Return [x, y] of the center of cell containing provided text 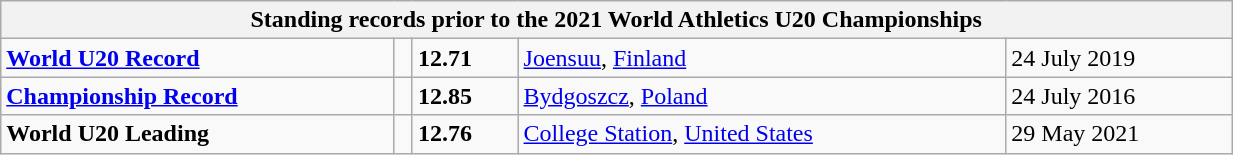
12.71 [465, 58]
World U20 Record [198, 58]
Bydgoszcz, Poland [762, 96]
24 July 2019 [1119, 58]
Championship Record [198, 96]
12.85 [465, 96]
24 July 2016 [1119, 96]
29 May 2021 [1119, 134]
Joensuu, Finland [762, 58]
Standing records prior to the 2021 World Athletics U20 Championships [616, 20]
World U20 Leading [198, 134]
College Station, United States [762, 134]
12.76 [465, 134]
